Capture the cell that displays the provided text and extract its [X, Y] central coordinate. 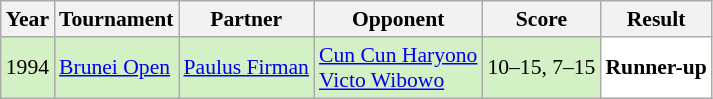
Year [28, 19]
Cun Cun Haryono Victo Wibowo [398, 68]
Paulus Firman [246, 68]
Score [541, 19]
10–15, 7–15 [541, 68]
Opponent [398, 19]
Partner [246, 19]
Result [656, 19]
Tournament [116, 19]
1994 [28, 68]
Runner-up [656, 68]
Brunei Open [116, 68]
